For the text-containing cell, return its midpoint in [X, Y] coordinate format. 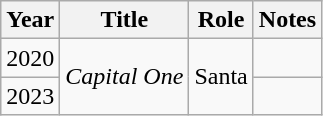
2023 [30, 96]
Santa [221, 77]
2020 [30, 58]
Notes [287, 20]
Year [30, 20]
Role [221, 20]
Title [124, 20]
Capital One [124, 77]
